Detect which cell encompasses the target text, then output its [X, Y] center coordinate. 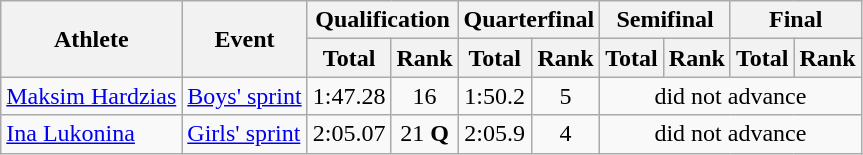
Ina Lukonina [92, 134]
21 Q [424, 134]
Event [244, 39]
Quarterfinal [529, 20]
Girls' sprint [244, 134]
Maksim Hardzias [92, 96]
Boys' sprint [244, 96]
1:47.28 [349, 96]
5 [565, 96]
Qualification [382, 20]
16 [424, 96]
Athlete [92, 39]
Final [796, 20]
Semifinal [666, 20]
2:05.9 [494, 134]
2:05.07 [349, 134]
1:50.2 [494, 96]
4 [565, 134]
